Scan for the cell matching the given text and deliver its (x, y) coordinate at center. 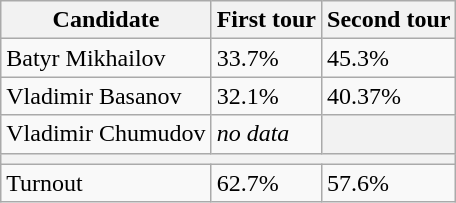
62.7% (266, 183)
Candidate (106, 20)
Second tour (389, 20)
33.7% (266, 58)
Vladimir Basanov (106, 96)
no data (266, 134)
Vladimir Chumudov (106, 134)
40.37% (389, 96)
32.1% (266, 96)
Turnout (106, 183)
First tour (266, 20)
Batyr Mikhailov (106, 58)
45.3% (389, 58)
57.6% (389, 183)
